Locate the cell with the specified text and output its (x, y) center coordinate. 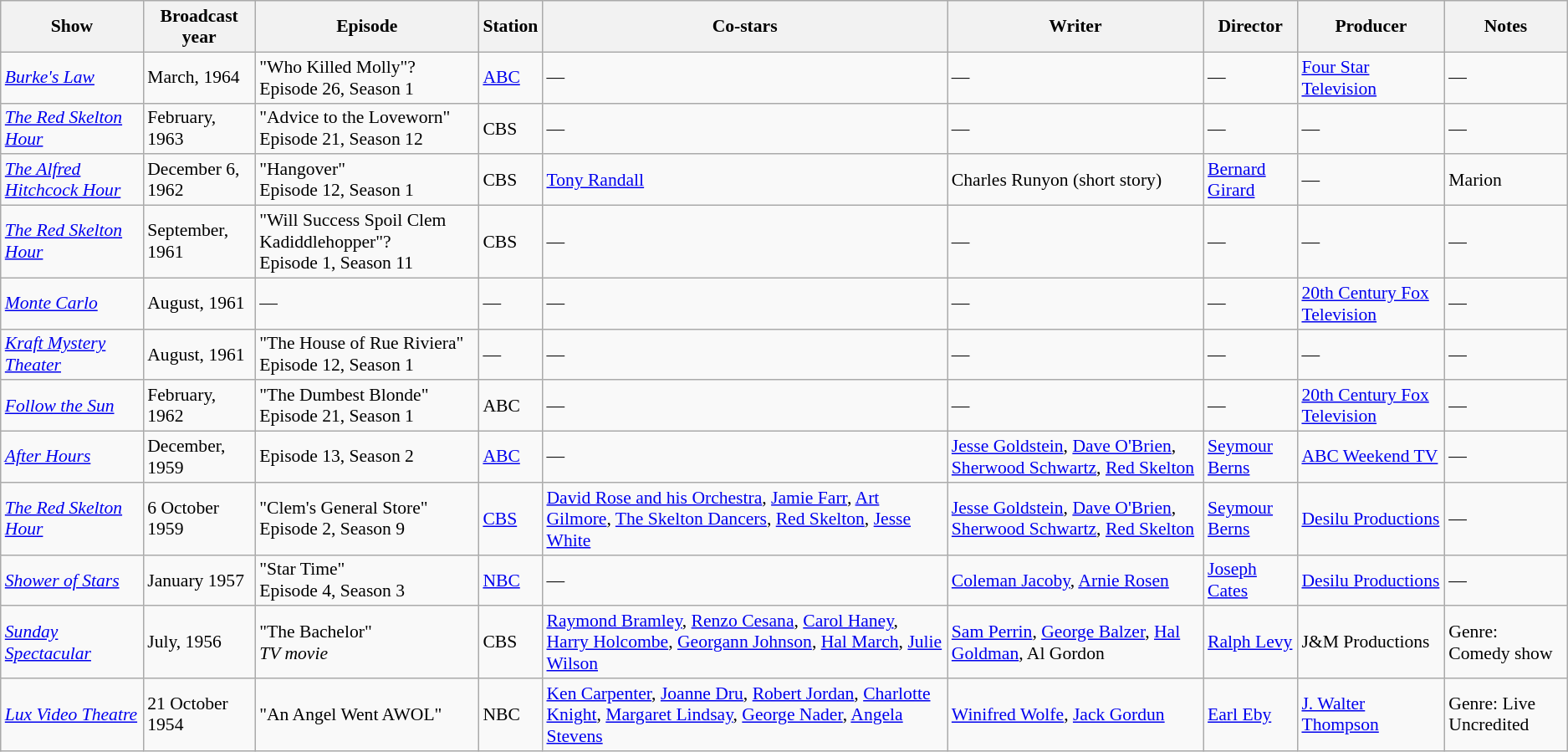
Co-stars (744, 27)
January 1957 (199, 581)
Ralph Levy (1250, 642)
Follow the Sun (72, 407)
"Clem's General Store"Episode 2, Season 9 (366, 519)
Episode (366, 27)
Coleman Jacoby, Arnie Rosen (1075, 581)
"Star Time"Episode 4, Season 3 (366, 581)
6 October 1959 (199, 519)
Tony Randall (744, 181)
Sunday Spectacular (72, 642)
Station (510, 27)
Shower of Stars (72, 581)
"The Bachelor"TV movie (366, 642)
Raymond Bramley, Renzo Cesana, Carol Haney, Harry Holcombe, Georgann Johnson, Hal March, Julie Wilson (744, 642)
ABC Weekend TV (1371, 457)
"Who Killed Molly"?Episode 26, Season 1 (366, 77)
David Rose and his Orchestra, Jamie Farr, Art Gilmore, The Skelton Dancers, Red Skelton, Jesse White (744, 519)
March, 1964 (199, 77)
Genre: LiveUncredited (1505, 714)
"Will Success Spoil Clem Kadiddlehopper"?Episode 1, Season 11 (366, 243)
Charles Runyon (short story) (1075, 181)
Writer (1075, 27)
Lux Video Theatre (72, 714)
J. Walter Thompson (1371, 714)
Show (72, 27)
"The Dumbest Blonde"Episode 21, Season 1 (366, 407)
Joseph Cates (1250, 581)
Ken Carpenter, Joanne Dru, Robert Jordan, Charlotte Knight, Margaret Lindsay, George Nader, Angela Stevens (744, 714)
Notes (1505, 27)
Broadcast year (199, 27)
"The House of Rue Riviera"Episode 12, Season 1 (366, 355)
Four Star Television (1371, 77)
Winifred Wolfe, Jack Gordun (1075, 714)
"Advice to the Loveworn"Episode 21, Season 12 (366, 129)
December, 1959 (199, 457)
Bernard Girard (1250, 181)
Sam Perrin, George Balzer, Hal Goldman, Al Gordon (1075, 642)
The Alfred Hitchcock Hour (72, 181)
Producer (1371, 27)
Monte Carlo (72, 303)
September, 1961 (199, 243)
February, 1963 (199, 129)
J&M Productions (1371, 642)
Genre: Comedy show (1505, 642)
After Hours (72, 457)
Director (1250, 27)
July, 1956 (199, 642)
Marion (1505, 181)
Earl Eby (1250, 714)
December 6, 1962 (199, 181)
"An Angel Went AWOL" (366, 714)
21 October 1954 (199, 714)
Episode 13, Season 2 (366, 457)
Kraft Mystery Theater (72, 355)
February, 1962 (199, 407)
Burke's Law (72, 77)
"Hangover"Episode 12, Season 1 (366, 181)
